Capture the cell that displays the provided text and extract its (x, y) central coordinate. 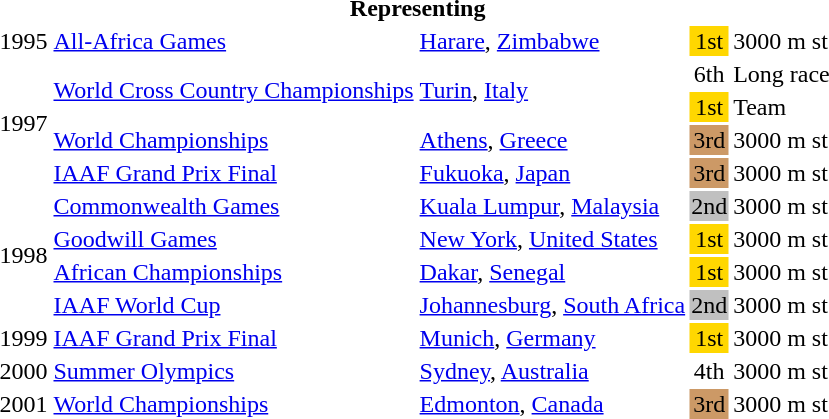
Kuala Lumpur, Malaysia (552, 206)
6th (710, 74)
4th (710, 371)
Dakar, Senegal (552, 272)
Athens, Greece (552, 140)
Commonwealth Games (234, 206)
Edmonton, Canada (552, 404)
Munich, Germany (552, 338)
Goodwill Games (234, 239)
IAAF World Cup (234, 305)
African Championships (234, 272)
All-Africa Games (234, 41)
Turin, Italy (552, 90)
Sydney, Australia (552, 371)
World Cross Country Championships (234, 90)
Fukuoka, Japan (552, 173)
Summer Olympics (234, 371)
New York, United States (552, 239)
Harare, Zimbabwe (552, 41)
Johannesburg, South Africa (552, 305)
